Pinpoint the cell where the given text exists, returning its [X, Y] midpoint coordinate. 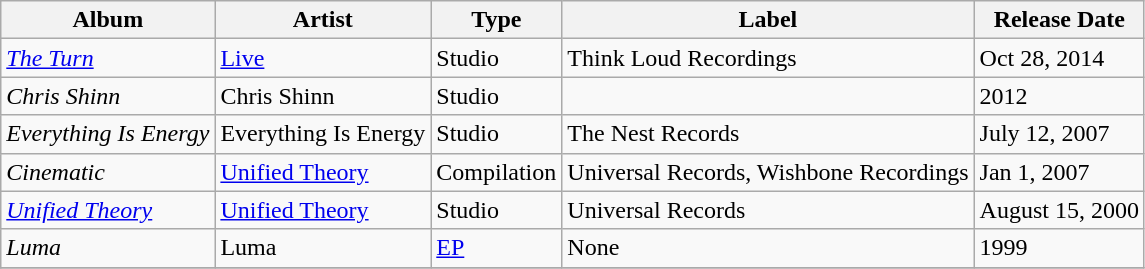
Cinematic [108, 172]
Type [496, 20]
2012 [1059, 96]
Release Date [1059, 20]
None [768, 248]
Think Loud Recordings [768, 58]
Universal Records [768, 210]
Artist [323, 20]
Live [323, 58]
July 12, 2007 [1059, 134]
Album [108, 20]
EP [496, 248]
August 15, 2000 [1059, 210]
Jan 1, 2007 [1059, 172]
Oct 28, 2014 [1059, 58]
The Nest Records [768, 134]
1999 [1059, 248]
Compilation [496, 172]
Universal Records, Wishbone Recordings [768, 172]
The Turn [108, 58]
Label [768, 20]
